Identify which cell holds the provided text, then report its [X, Y] central coordinate. 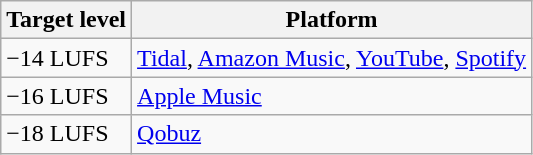
Tidal, Amazon Music, YouTube, Spotify [332, 58]
Platform [332, 20]
−16 LUFS [66, 96]
Qobuz [332, 134]
−14 LUFS [66, 58]
Apple Music [332, 96]
−18 LUFS [66, 134]
Target level [66, 20]
